Search for the cell housing the specified text and yield its (X, Y) center coordinate. 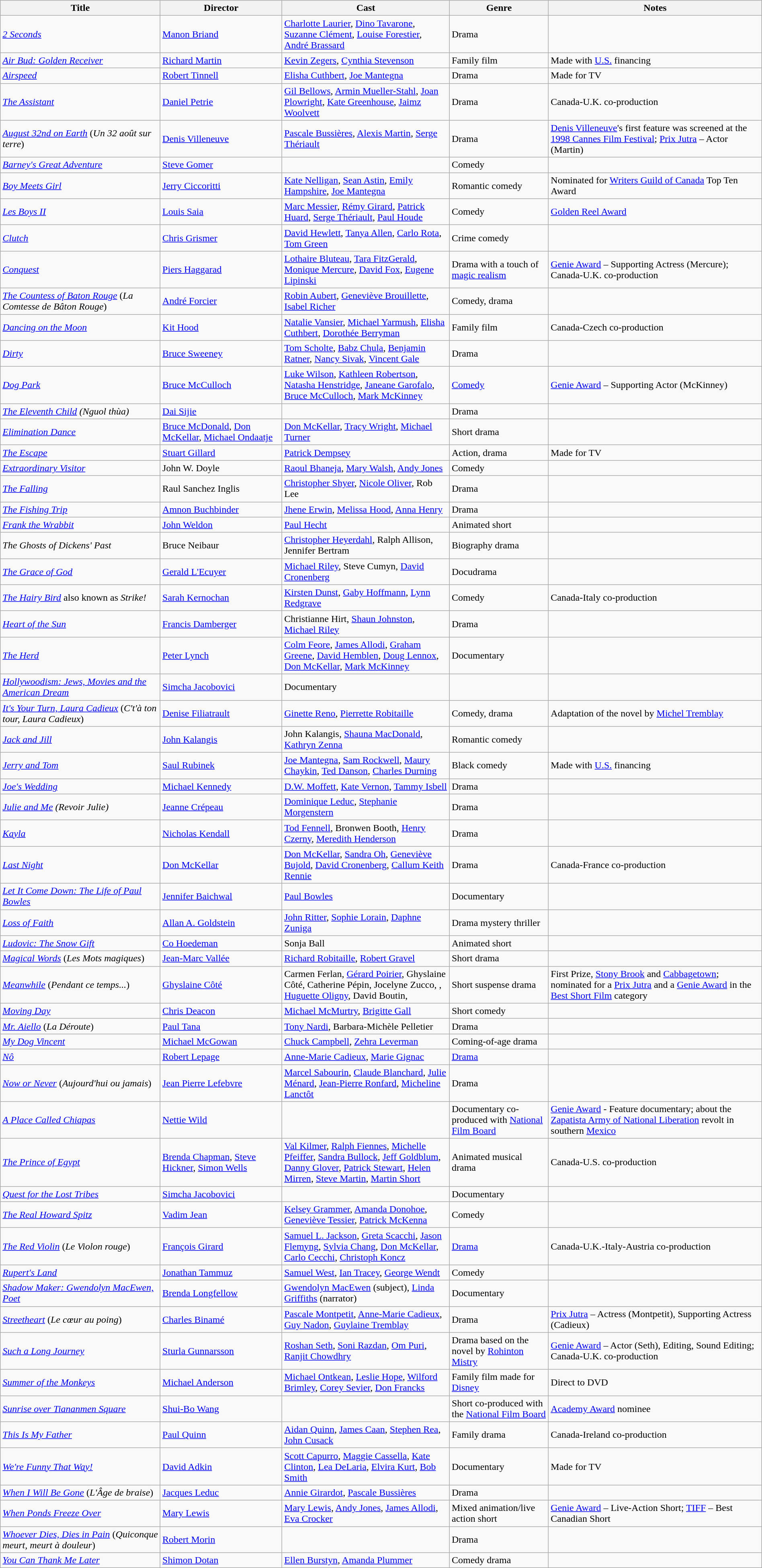
Pascale Montpetit, Anne-Marie Cadieux, Guy Nadon, Guylaine Tremblay (366, 1320)
Sturla Gunnarsson (221, 1351)
Jerry and Tom (80, 766)
Short co-produced with the National Film Board (499, 1409)
Colm Feore, James Allodi, Graham Greene, David Hemblen, Doug Lennox, Don McKellar, Mark McKinney (366, 655)
Luke Wilson, Kathleen Robertson, Natasha Henstridge, Janeane Garofalo, Bruce McCulloch, Mark McKinney (366, 385)
Robin Aubert, Geneviève Brouillette, Isabel Richer (366, 301)
Peter Lynch (221, 655)
The Real Howard Spitz (80, 1215)
The Grace of God (80, 572)
Sarah Kernochan (221, 597)
Christopher Shyer, Nicole Oliver, Rob Lee (366, 489)
Carmen Ferlan, Gérard Poirier, Ghyslaine Côté, Catherine Pépin, Jocelyne Zucco, , Huguette Oligny, David Boutin, (366, 985)
Genie Award – Supporting Actor (McKinney) (655, 385)
Michael Ontkean, Leslie Hope, Wilford Brimley, Corey Sevier, Don Francks (366, 1382)
Jonathan Tammuz (221, 1272)
Charles Binamé (221, 1320)
D.W. Moffett, Kate Vernon, Tammy Isbell (366, 786)
Jeanne Crépeau (221, 807)
The Ghosts of Dickens' Past (80, 545)
Animated musical drama (499, 1163)
Denis Villeneuve (221, 139)
Raul Sanchez Inglis (221, 489)
Quest for the Lost Tribes (80, 1194)
Ellen Burstyn, Amanda Plummer (366, 1560)
2 Seconds (80, 34)
The Herd (80, 655)
This Is My Father (80, 1435)
Elisha Cuthbert, Joe Mantegna (366, 76)
Christopher Heyerdahl, Ralph Allison, Jennifer Bertram (366, 545)
When I Will Be Gone (L'Âge de braise) (80, 1492)
The Escape (80, 453)
Stuart Gillard (221, 453)
Bruce McDonald, Don McKellar, Michael Ondaatje (221, 432)
First Prize, Stony Brook and Cabbagetown; nominated for a Prix Jutra and a Genie Award in the Best Short Film category (655, 985)
Dominique Leduc, Stephanie Morgenstern (366, 807)
Magical Words (Les Mots magiques) (80, 958)
Documentary co-produced with National Film Board (499, 1120)
Notes (655, 8)
Barney's Great Adventure (80, 165)
John Weldon (221, 525)
Allan A. Goldstein (221, 922)
Piers Haggarad (221, 269)
Airspeed (80, 76)
Samuel West, Ian Tracey, George Wendt (366, 1272)
Jack and Jill (80, 740)
Gerald L'Ecuyer (221, 572)
Don McKellar, Sandra Oh, Geneviève Bujold, David Cronenberg, Callum Keith Rennie (366, 865)
Tony Nardi, Barbara-Michèle Pelletier (366, 1026)
Nicholas Kendall (221, 833)
Natalie Vansier, Michael Yarmush, Elisha Cuthbert, Dorothée Berryman (366, 327)
Canada-U.K.-Italy-Austria co-production (655, 1246)
Extraordinary Visitor (80, 468)
Kayla (80, 833)
Shadow Maker: Gwendolyn MacEwen, Poet (80, 1293)
Golden Reel Award (655, 211)
The Assistant (80, 102)
Jean-Marc Vallée (221, 958)
Chuck Campbell, Zehra Leverman (366, 1041)
Cast (366, 8)
Kate Nelligan, Sean Astin, Emily Hampshire, Joe Mantegna (366, 186)
Lothaire Bluteau, Tara FitzGerald, Monique Mercure, David Fox, Eugene Lipinski (366, 269)
John Ritter, Sophie Lorain, Daphne Zuniga (366, 922)
Drama based on the novel by Rohinton Mistry (499, 1351)
Kirsten Dunst, Gaby Hoffmann, Lynn Redgrave (366, 597)
Streetheart (Le cœur au poing) (80, 1320)
Canada-Italy co-production (655, 597)
Christianne Hirt, Shaun Johnston, Michael Riley (366, 624)
Louis Saia (221, 211)
Meanwhile (Pendant ce temps...) (80, 985)
Amnon Buchbinder (221, 509)
Drama mystery thriller (499, 922)
Val Kilmer, Ralph Fiennes, Michelle Pfeiffer, Sandra Bullock, Jeff Goldblum, Danny Glover, Patrick Stewart, Helen Mirren, Steve Martin, Martin Short (366, 1163)
Family film made for Disney (499, 1382)
The Countess of Baton Rouge (La Comtesse de Bâton Rouge) (80, 301)
Frank the Wrabbit (80, 525)
Samuel L. Jackson, Greta Scacchi, Jason Flemyng, Sylvia Chang, Don McKellar, Carlo Cecchi, Christoph Koncz (366, 1246)
The Hairy Bird also known as Strike! (80, 597)
Ginette Reno, Pierrette Robitaille (366, 713)
Aidan Quinn, James Caan, Stephen Rea, John Cusack (366, 1435)
Steve Gomer (221, 165)
Shimon Dotan (221, 1560)
Francis Damberger (221, 624)
Paul Hecht (366, 525)
Nettie Wild (221, 1120)
Canada-France co-production (655, 865)
André Forcier (221, 301)
Kit Hood (221, 327)
Genie Award – Actor (Seth), Editing, Sound Editing; Canada-U.K. co-production (655, 1351)
Roshan Seth, Soni Razdan, Om Puri, Ranjit Chowdhry (366, 1351)
Scott Capurro, Maggie Cassella, Kate Clinton, Lea DeLaria, Elvira Kurt, Bob Smith (366, 1466)
Robert Tinnell (221, 76)
Vadim Jean (221, 1215)
Canada-U.S. co-production (655, 1163)
The Red Violin (Le Violon rouge) (80, 1246)
Jerry Ciccoritti (221, 186)
Sunrise over Tiananmen Square (80, 1409)
When Ponds Freeze Over (80, 1513)
Boy Meets Girl (80, 186)
Bruce McCulloch (221, 385)
Mixed animation/live action short (499, 1513)
Dirty (80, 354)
Kelsey Grammer, Amanda Donohoe, Geneviève Tessier, Patrick McKenna (366, 1215)
Charlotte Laurier, Dino Tavarone, Suzanne Clément, Louise Forestier, André Brassard (366, 34)
Michael Anderson (221, 1382)
Shui-Bo Wang (221, 1409)
Drama with a touch of magic realism (499, 269)
Julie and Me (Revoir Julie) (80, 807)
It's Your Turn, Laura Cadieux (C't'à ton tour, Laura Cadieux) (80, 713)
Dancing on the Moon (80, 327)
Anne-Marie Cadieux, Marie Gignac (366, 1057)
Canada-U.K. co-production (655, 102)
Director (221, 8)
Ghyslaine Côté (221, 985)
Academy Award nominee (655, 1409)
Canada-Ireland co-production (655, 1435)
Michael Riley, Steve Cumyn, David Cronenberg (366, 572)
Paul Quinn (221, 1435)
Docudrama (499, 572)
The Eleventh Child (Nguol thùa) (80, 411)
Genre (499, 8)
Marcel Sabourin, Claude Blanchard, Julie Ménard, Jean-Pierre Ronfard, Micheline Lanctôt (366, 1083)
The Prince of Egypt (80, 1163)
Family drama (499, 1435)
Genie Award - Feature documentary; about the Zapatista Army of National Liberation revolt in southern Mexico (655, 1120)
Last Night (80, 865)
Genie Award – Supporting Actress (Mercure); Canada-U.K. co-production (655, 269)
Paul Tana (221, 1026)
Denise Filiatrault (221, 713)
Marc Messier, Rémy Girard, Patrick Huard, Serge Thériault, Paul Houde (366, 211)
Jacques Leduc (221, 1492)
John Kalangis, Shauna MacDonald, Kathryn Zenna (366, 740)
Conquest (80, 269)
Moving Day (80, 1011)
Adaptation of the novel by Michel Tremblay (655, 713)
The Fishing Trip (80, 509)
Clutch (80, 238)
Loss of Faith (80, 922)
David Hewlett, Tanya Allen, Carlo Rota, Tom Green (366, 238)
Raoul Bhaneja, Mary Walsh, Andy Jones (366, 468)
Robert Morin (221, 1539)
Now or Never (Aujourd'hui ou jamais) (80, 1083)
Dog Park (80, 385)
Summer of the Monkeys (80, 1382)
Canada-Czech co-production (655, 327)
Whoever Dies, Dies in Pain (Quiconque meurt, meurt à douleur) (80, 1539)
John W. Doyle (221, 468)
David Adkin (221, 1466)
Michael McMurtry, Brigitte Gall (366, 1011)
John Kalangis (221, 740)
Such a Long Journey (80, 1351)
Short comedy (499, 1011)
Michael McGowan (221, 1041)
Co Hoedeman (221, 943)
Saul Rubinek (221, 766)
Jhene Erwin, Melissa Hood, Anna Henry (366, 509)
Title (80, 8)
Direct to DVD (655, 1382)
Joe Mantegna, Sam Rockwell, Maury Chaykin, Ted Danson, Charles Durning (366, 766)
François Girard (221, 1246)
Don McKellar (221, 865)
Tom Scholte, Babz Chula, Benjamin Ratner, Nancy Sivak, Vincent Gale (366, 354)
Chris Grismer (221, 238)
My Dog Vincent (80, 1041)
Gil Bellows, Armin Mueller-Stahl, Joan Plowright, Kate Greenhouse, Jaimz Woolvett (366, 102)
Les Boys II (80, 211)
Joe's Wedding (80, 786)
Sonja Ball (366, 943)
Ludovic: The Snow Gift (80, 943)
Manon Briand (221, 34)
Brenda Chapman, Steve Hickner, Simon Wells (221, 1163)
Robert Lepage (221, 1057)
Gwendolyn MacEwen (subject), Linda Griffiths (narrator) (366, 1293)
Genie Award – Live-Action Short; TIFF – Best Canadian Short (655, 1513)
Hollywoodism: Jews, Movies and the American Dream (80, 687)
Crime comedy (499, 238)
Action, drama (499, 453)
The Falling (80, 489)
Nominated for Writers Guild of Canada Top Ten Award (655, 186)
Annie Girardot, Pascale Bussières (366, 1492)
We're Funny That Way! (80, 1466)
Tod Fennell, Bronwen Booth, Henry Czerny, Meredith Henderson (366, 833)
Short suspense drama (499, 985)
Richard Martin (221, 60)
Bruce Neibaur (221, 545)
Dai Sijie (221, 411)
Mary Lewis (221, 1513)
Jennifer Baichwal (221, 897)
Air Bud: Golden Receiver (80, 60)
Kevin Zegers, Cynthia Stevenson (366, 60)
Nô (80, 1057)
Rupert's Land (80, 1272)
Coming-of-age drama (499, 1041)
A Place Called Chiapas (80, 1120)
Paul Bowles (366, 897)
Chris Deacon (221, 1011)
Mary Lewis, Andy Jones, James Allodi, Eva Crocker (366, 1513)
Patrick Dempsey (366, 453)
Black comedy (499, 766)
Pascale Bussières, Alexis Martin, Serge Thériault (366, 139)
Heart of the Sun (80, 624)
Prix Jutra – Actress (Montpetit), Supporting Actress (Cadieux) (655, 1320)
Elimination Dance (80, 432)
Biography drama (499, 545)
Bruce Sweeney (221, 354)
Jean Pierre Lefebvre (221, 1083)
Brenda Longfellow (221, 1293)
You Can Thank Me Later (80, 1560)
Comedy drama (499, 1560)
August 32nd on Earth (Un 32 août sur terre) (80, 139)
Don McKellar, Tracy Wright, Michael Turner (366, 432)
Michael Kennedy (221, 786)
Denis Villeneuve's first feature was screened at the 1998 Cannes Film Festival; Prix Jutra – Actor (Martin) (655, 139)
Mr. Aiello (La Déroute) (80, 1026)
Daniel Petrie (221, 102)
Richard Robitaille, Robert Gravel (366, 958)
Let It Come Down: The Life of Paul Bowles (80, 897)
